Return (X, Y) of the center of cell containing provided text 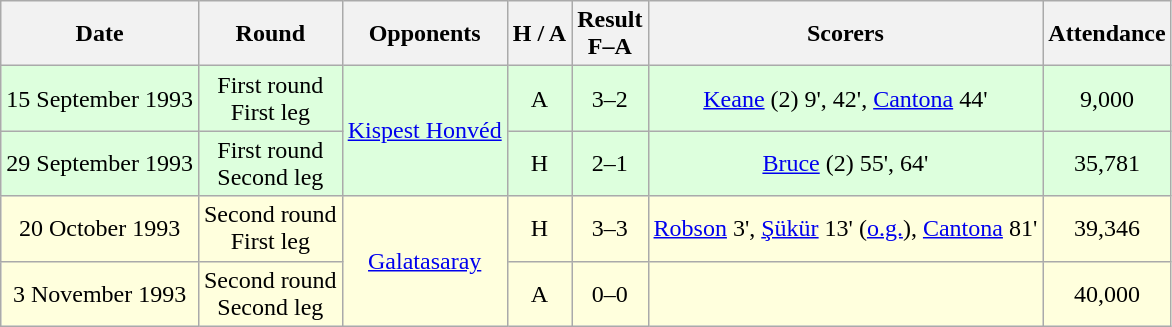
20 October 1993 (100, 228)
Opponents (424, 34)
29 September 1993 (100, 164)
Date (100, 34)
First roundFirst leg (270, 98)
Robson 3', Şükür 13' (o.g.), Cantona 81' (846, 228)
3–3 (610, 228)
Attendance (1107, 34)
First roundSecond leg (270, 164)
Second roundSecond leg (270, 294)
Kispest Honvéd (424, 131)
39,346 (1107, 228)
Keane (2) 9', 42', Cantona 44' (846, 98)
40,000 (1107, 294)
Scorers (846, 34)
2–1 (610, 164)
Second roundFirst leg (270, 228)
H / A (539, 34)
35,781 (1107, 164)
Bruce (2) 55', 64' (846, 164)
3–2 (610, 98)
15 September 1993 (100, 98)
9,000 (1107, 98)
0–0 (610, 294)
Galatasaray (424, 261)
Round (270, 34)
3 November 1993 (100, 294)
ResultF–A (610, 34)
